Pinpoint the cell where the given text exists, returning its (x, y) midpoint coordinate. 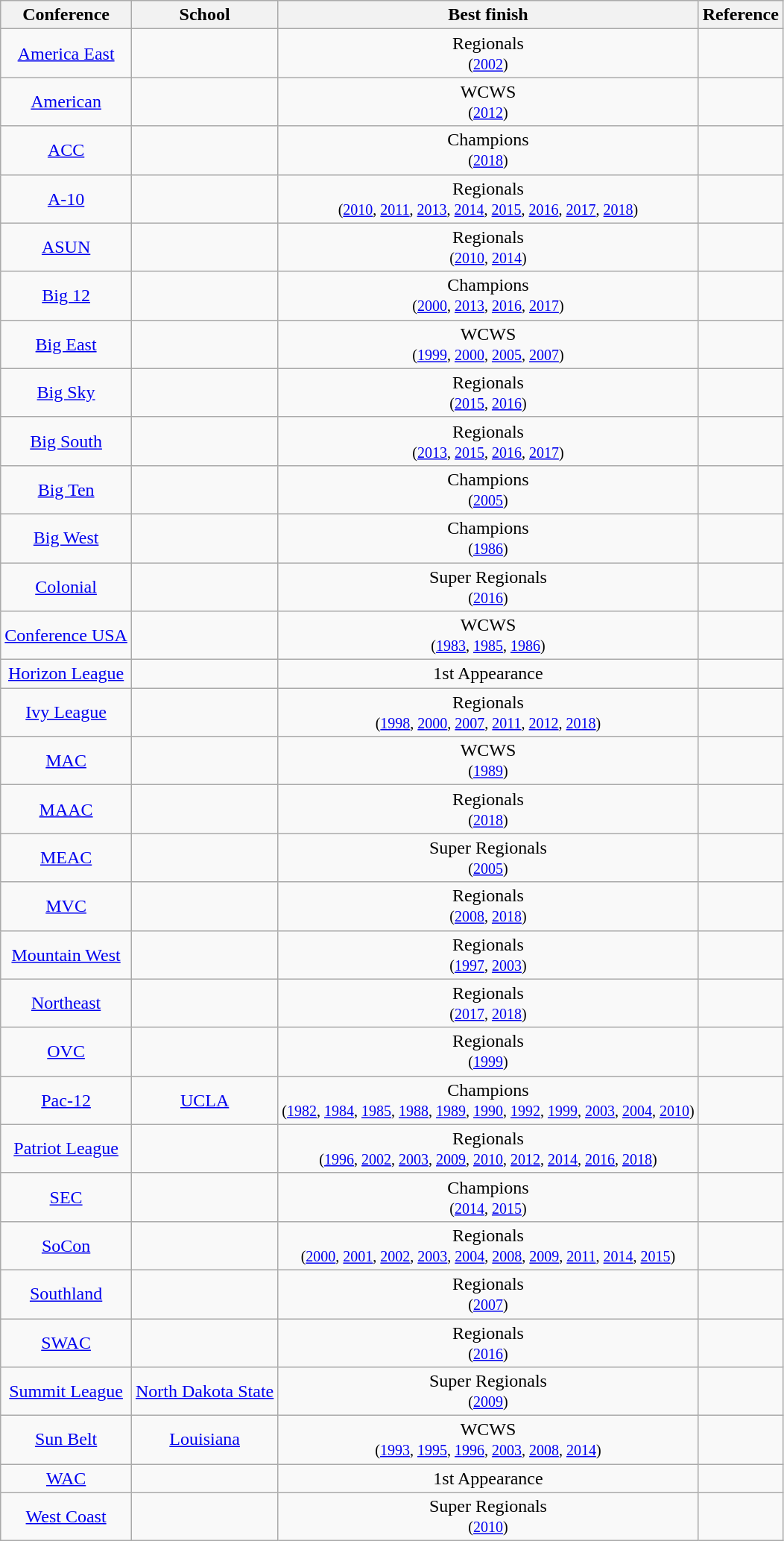
Mountain West (66, 954)
Regionals(2017, 2018) (488, 1003)
A-10 (66, 198)
Big South (66, 441)
West Coast (66, 1516)
Big East (66, 344)
North Dakota State (204, 1391)
Regionals (2000, 2001, 2002, 2003, 2004, 2008, 2009, 2011, 2014, 2015) (488, 1245)
Horizon League (66, 674)
Sun Belt (66, 1440)
Champions (2014, 2015) (488, 1197)
Champions(2018) (488, 151)
Pac-12 (66, 1100)
MAAC (66, 810)
Champions(2000, 2013, 2016, 2017) (488, 295)
Big Sky (66, 392)
Regionals(2002) (488, 54)
Regionals(1996, 2002, 2003, 2009, 2010, 2012, 2014, 2016, 2018) (488, 1148)
Regionals(2008, 2018) (488, 907)
Super Regionals(2005) (488, 857)
WCWS (1999, 2000, 2005, 2007) (488, 344)
Big Ten (66, 489)
Southland (66, 1294)
Regionals (2016) (488, 1342)
Regionals(2013, 2015, 2016, 2017) (488, 441)
MAC (66, 760)
Patriot League (66, 1148)
SoCon (66, 1245)
WAC (66, 1478)
Champions(1986) (488, 538)
WCWS(2012) (488, 101)
Regionals(1997, 2003) (488, 954)
Northeast (66, 1003)
Reference (741, 15)
OVC (66, 1051)
Regionals(1999) (488, 1051)
WCWS(1983, 1985, 1986) (488, 635)
Regionals(2010, 2014) (488, 248)
Louisiana (204, 1440)
MVC (66, 907)
UCLA (204, 1100)
WCWS(1989) (488, 760)
Super Regionals(2016) (488, 586)
SEC (66, 1197)
Ivy League (66, 713)
WCWS(1993, 1995, 1996, 2003, 2008, 2014) (488, 1440)
American (66, 101)
Big 12 (66, 295)
Best finish (488, 15)
Champions(2005) (488, 489)
Regionals(2018) (488, 810)
ACC (66, 151)
America East (66, 54)
Regionals(2015, 2016) (488, 392)
SWAC (66, 1342)
Champions(1982, 1984, 1985, 1988, 1989, 1990, 1992, 1999, 2003, 2004, 2010) (488, 1100)
Summit League (66, 1391)
MEAC (66, 857)
Colonial (66, 586)
Big West (66, 538)
Regionals(1998, 2000, 2007, 2011, 2012, 2018) (488, 713)
School (204, 15)
Regionals(2010, 2011, 2013, 2014, 2015, 2016, 2017, 2018) (488, 198)
Regionals (2007) (488, 1294)
Super Regionals(2009) (488, 1391)
Super Regionals(2010) (488, 1516)
ASUN (66, 248)
Conference USA (66, 635)
Conference (66, 15)
